Capture the cell that displays the provided text and extract its (X, Y) central coordinate. 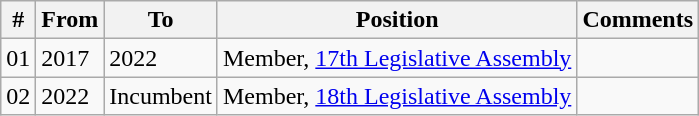
From (70, 20)
2017 (70, 58)
Member, 17th Legislative Assembly (396, 58)
02 (18, 96)
Incumbent (161, 96)
Comments (638, 20)
To (161, 20)
# (18, 20)
01 (18, 58)
Member, 18th Legislative Assembly (396, 96)
Position (396, 20)
